Capture the cell that displays the provided text and extract its [X, Y] central coordinate. 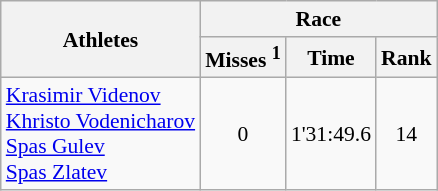
Race [318, 19]
Time [331, 58]
1'31:49.6 [331, 134]
Misses 1 [243, 58]
Athletes [100, 40]
Krasimir VidenovKhristo VodenicharovSpas GulevSpas Zlatev [100, 134]
14 [406, 134]
Rank [406, 58]
0 [243, 134]
